Pinpoint the cell where the given text exists, returning its (x, y) midpoint coordinate. 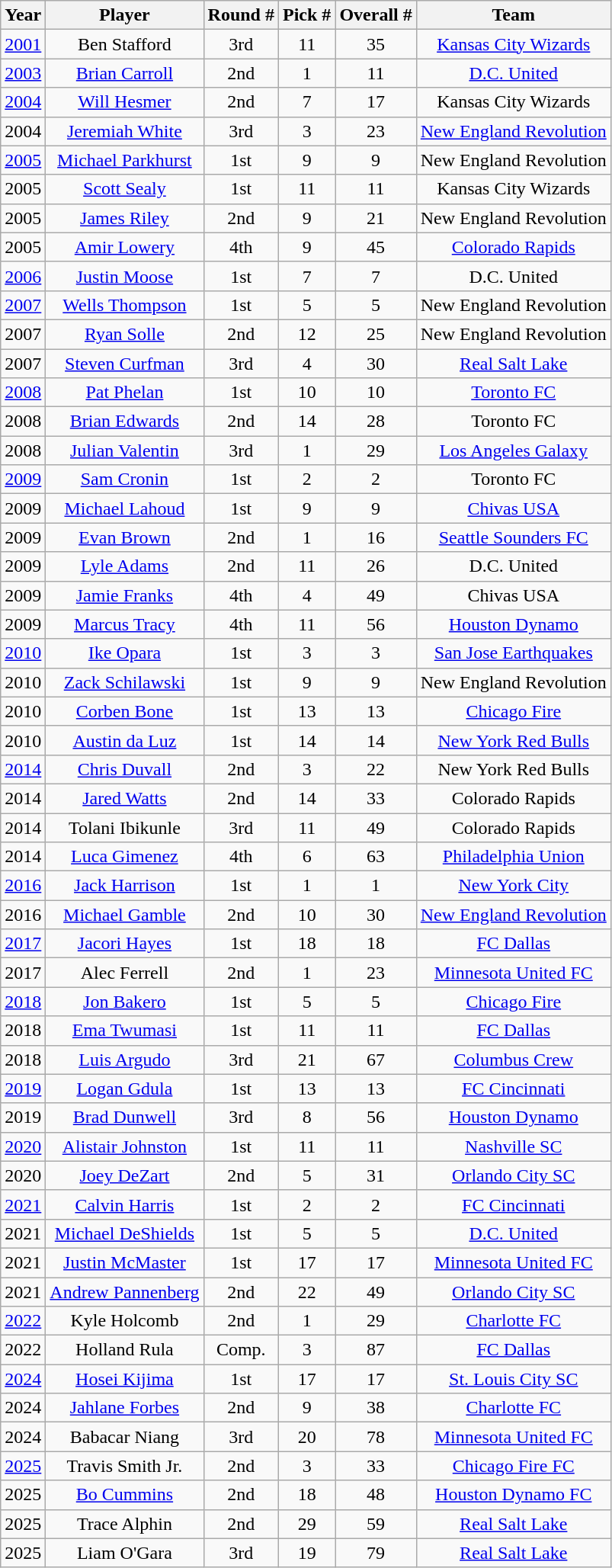
Holland Rula (125, 1350)
Michael Gamble (125, 915)
Steven Curfman (125, 364)
Columbus Crew (514, 1060)
2001 (23, 44)
Evan Brown (125, 537)
Marcus Tracy (125, 624)
Justin McMaster (125, 1262)
Brian Carroll (125, 73)
Julian Valentin (125, 451)
67 (376, 1060)
87 (376, 1350)
Alec Ferrell (125, 973)
2003 (23, 73)
Team (514, 15)
Tolani Ibikunle (125, 827)
Brad Dunwell (125, 1117)
20 (306, 1437)
Los Angeles Galaxy (514, 451)
Player (125, 15)
Jeremiah White (125, 131)
Year (23, 15)
Overall # (376, 15)
2006 (23, 276)
48 (376, 1495)
Liam O'Gara (125, 1553)
Babacar Niang (125, 1437)
Kyle Holcomb (125, 1321)
Round # (241, 15)
Jamie Franks (125, 595)
Jared Watts (125, 798)
Jack Harrison (125, 886)
19 (306, 1553)
Wells Thompson (125, 305)
Justin Moose (125, 276)
Chris Duvall (125, 769)
Ryan Solle (125, 334)
St. Louis City SC (514, 1379)
Scott Sealy (125, 189)
31 (376, 1175)
8 (306, 1117)
Michael Parkhurst (125, 160)
35 (376, 44)
45 (376, 247)
Michael Lahoud (125, 508)
Pat Phelan (125, 393)
78 (376, 1437)
Ema Twumasi (125, 1031)
Houston Dynamo FC (514, 1495)
12 (306, 334)
Jon Bakero (125, 1002)
Andrew Pannenberg (125, 1292)
Michael DeShields (125, 1233)
Hosei Kijima (125, 1379)
38 (376, 1408)
59 (376, 1524)
San Jose Earthquakes (514, 653)
Joey DeZart (125, 1175)
Logan Gdula (125, 1089)
Jahlane Forbes (125, 1408)
Pick # (306, 15)
James Riley (125, 218)
28 (376, 422)
Philadelphia Union (514, 857)
Bo Cummins (125, 1495)
Travis Smith Jr. (125, 1466)
Chicago Fire FC (514, 1466)
Alistair Johnston (125, 1146)
Amir Lowery (125, 247)
Nashville SC (514, 1146)
79 (376, 1553)
25 (376, 334)
Luca Gimenez (125, 857)
63 (376, 857)
Austin da Luz (125, 740)
Corben Bone (125, 711)
6 (306, 857)
Will Hesmer (125, 102)
Ben Stafford (125, 44)
Luis Argudo (125, 1060)
Jacori Hayes (125, 944)
Zack Schilawski (125, 682)
Comp. (241, 1350)
Lyle Adams (125, 566)
16 (376, 537)
Ike Opara (125, 653)
New York City (514, 886)
Trace Alphin (125, 1524)
Calvin Harris (125, 1204)
26 (376, 566)
Brian Edwards (125, 422)
Seattle Sounders FC (514, 537)
Sam Cronin (125, 479)
